Determine the [x, y] coordinate at the center of the cell enclosing the given text.  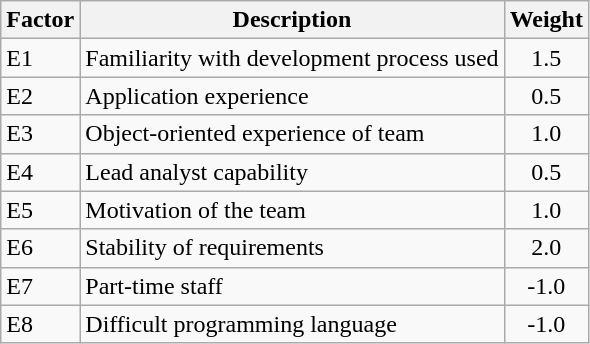
Description [292, 20]
Motivation of the team [292, 210]
E7 [40, 286]
Application experience [292, 96]
E3 [40, 134]
Factor [40, 20]
Part-time staff [292, 286]
Lead analyst capability [292, 172]
Difficult programming language [292, 324]
E5 [40, 210]
Familiarity with development process used [292, 58]
E4 [40, 172]
Weight [546, 20]
2.0 [546, 248]
E8 [40, 324]
Stability of requirements [292, 248]
E2 [40, 96]
E6 [40, 248]
Object-oriented experience of team [292, 134]
1.5 [546, 58]
E1 [40, 58]
